Capture the cell that displays the provided text and extract its (X, Y) central coordinate. 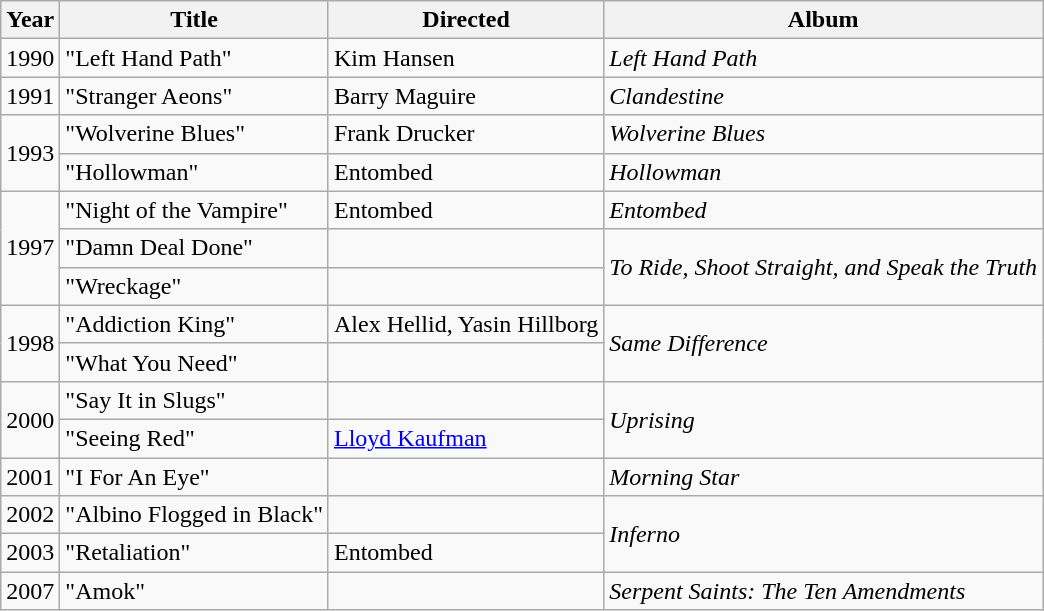
"Addiction King" (194, 324)
"Left Hand Path" (194, 58)
Serpent Saints: The Ten Amendments (824, 591)
Directed (466, 20)
Uprising (824, 419)
Album (824, 20)
"Retaliation" (194, 553)
1991 (30, 96)
Kim Hansen (466, 58)
Morning Star (824, 477)
To Ride, Shoot Straight, and Speak the Truth (824, 267)
"I For An Eye" (194, 477)
Year (30, 20)
2000 (30, 419)
"Stranger Aeons" (194, 96)
Frank Drucker (466, 134)
"Wreckage" (194, 286)
Left Hand Path (824, 58)
Same Difference (824, 343)
Inferno (824, 534)
1990 (30, 58)
"Night of the Vampire" (194, 210)
Title (194, 20)
2007 (30, 591)
1997 (30, 248)
2001 (30, 477)
Hollowman (824, 172)
2002 (30, 515)
1998 (30, 343)
"What You Need" (194, 362)
"Amok" (194, 591)
1993 (30, 153)
"Albino Flogged in Black" (194, 515)
2003 (30, 553)
Alex Hellid, Yasin Hillborg (466, 324)
"Wolverine Blues" (194, 134)
"Seeing Red" (194, 438)
Lloyd Kaufman (466, 438)
Barry Maguire (466, 96)
"Damn Deal Done" (194, 248)
Clandestine (824, 96)
Wolverine Blues (824, 134)
"Hollowman" (194, 172)
"Say It in Slugs" (194, 400)
